Scan for the cell matching the given text and deliver its (x, y) coordinate at center. 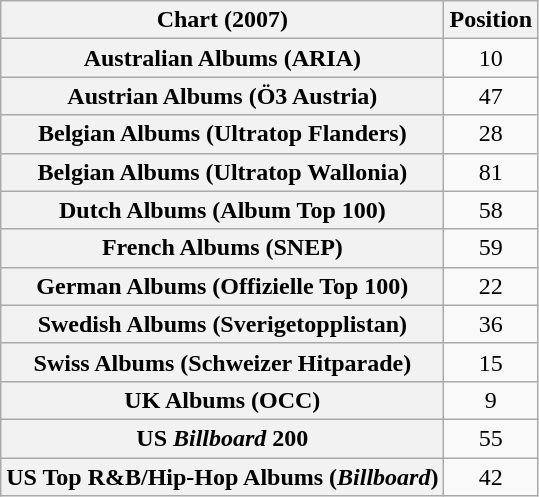
UK Albums (OCC) (222, 400)
10 (491, 58)
Dutch Albums (Album Top 100) (222, 210)
US Billboard 200 (222, 438)
42 (491, 477)
Austrian Albums (Ö3 Austria) (222, 96)
US Top R&B/Hip-Hop Albums (Billboard) (222, 477)
59 (491, 248)
German Albums (Offizielle Top 100) (222, 286)
Chart (2007) (222, 20)
22 (491, 286)
28 (491, 134)
81 (491, 172)
Position (491, 20)
9 (491, 400)
47 (491, 96)
Belgian Albums (Ultratop Wallonia) (222, 172)
Swiss Albums (Schweizer Hitparade) (222, 362)
Australian Albums (ARIA) (222, 58)
15 (491, 362)
36 (491, 324)
58 (491, 210)
Swedish Albums (Sverigetopplistan) (222, 324)
Belgian Albums (Ultratop Flanders) (222, 134)
55 (491, 438)
French Albums (SNEP) (222, 248)
